Output the (x, y) coordinate of the center of the cell containing the given text.  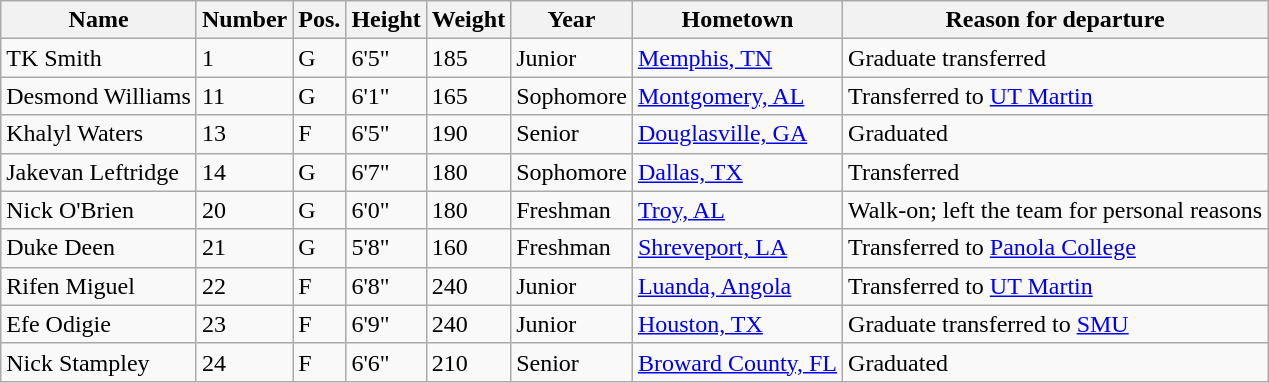
Nick O'Brien (99, 210)
20 (244, 210)
5'8" (386, 248)
160 (468, 248)
Broward County, FL (737, 362)
Number (244, 20)
6'1" (386, 96)
210 (468, 362)
6'8" (386, 286)
TK Smith (99, 58)
Transferred (1056, 172)
14 (244, 172)
Dallas, TX (737, 172)
6'7" (386, 172)
Douglasville, GA (737, 134)
Desmond Williams (99, 96)
Luanda, Angola (737, 286)
Name (99, 20)
Memphis, TN (737, 58)
Efe Odigie (99, 324)
Graduate transferred to SMU (1056, 324)
Rifen Miguel (99, 286)
Year (572, 20)
Height (386, 20)
190 (468, 134)
Nick Stampley (99, 362)
22 (244, 286)
1 (244, 58)
21 (244, 248)
Transferred to Panola College (1056, 248)
Graduate transferred (1056, 58)
23 (244, 324)
11 (244, 96)
Troy, AL (737, 210)
Reason for departure (1056, 20)
24 (244, 362)
Jakevan Leftridge (99, 172)
Weight (468, 20)
185 (468, 58)
Walk-on; left the team for personal reasons (1056, 210)
Pos. (320, 20)
Montgomery, AL (737, 96)
13 (244, 134)
Duke Deen (99, 248)
6'9" (386, 324)
Shreveport, LA (737, 248)
6'0" (386, 210)
165 (468, 96)
Houston, TX (737, 324)
Hometown (737, 20)
Khalyl Waters (99, 134)
6'6" (386, 362)
